Locate the cell with the specified text and output its [X, Y] center coordinate. 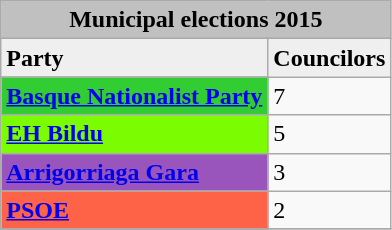
5 [330, 134]
2 [330, 210]
Municipal elections 2015 [196, 20]
Basque Nationalist Party [134, 96]
Party [134, 58]
PSOE [134, 210]
3 [330, 172]
Councilors [330, 58]
EH Bildu [134, 134]
7 [330, 96]
Arrigorriaga Gara [134, 172]
